From the cell containing the given text, extract its center point as [X, Y] coordinate. 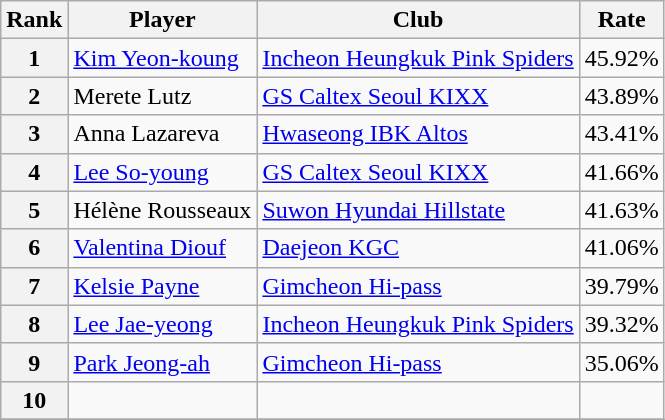
Daejeon KGC [418, 248]
8 [34, 324]
41.66% [622, 172]
43.41% [622, 134]
4 [34, 172]
Anna Lazareva [162, 134]
3 [34, 134]
Rank [34, 20]
Merete Lutz [162, 96]
43.89% [622, 96]
9 [34, 362]
35.06% [622, 362]
Player [162, 20]
Kim Yeon-koung [162, 58]
5 [34, 210]
Kelsie Payne [162, 286]
39.32% [622, 324]
10 [34, 400]
Suwon Hyundai Hillstate [418, 210]
Lee Jae-yeong [162, 324]
2 [34, 96]
Park Jeong-ah [162, 362]
7 [34, 286]
6 [34, 248]
41.63% [622, 210]
Hélène Rousseaux [162, 210]
1 [34, 58]
41.06% [622, 248]
39.79% [622, 286]
Club [418, 20]
Valentina Diouf [162, 248]
Rate [622, 20]
Lee So-young [162, 172]
Hwaseong IBK Altos [418, 134]
45.92% [622, 58]
